Provide the [X, Y] coordinate of the cell's center where the given text is located.  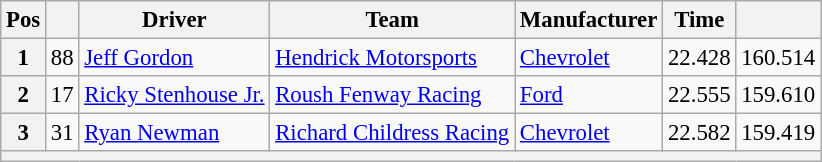
Manufacturer [589, 20]
31 [62, 133]
159.419 [778, 133]
3 [24, 133]
160.514 [778, 58]
Ford [589, 95]
22.555 [700, 95]
Richard Childress Racing [392, 133]
Ricky Stenhouse Jr. [174, 95]
1 [24, 58]
22.428 [700, 58]
Ryan Newman [174, 133]
22.582 [700, 133]
159.610 [778, 95]
Roush Fenway Racing [392, 95]
2 [24, 95]
Time [700, 20]
Driver [174, 20]
88 [62, 58]
17 [62, 95]
Pos [24, 20]
Team [392, 20]
Hendrick Motorsports [392, 58]
Jeff Gordon [174, 58]
